Scan for the cell matching the given text and deliver its (X, Y) coordinate at center. 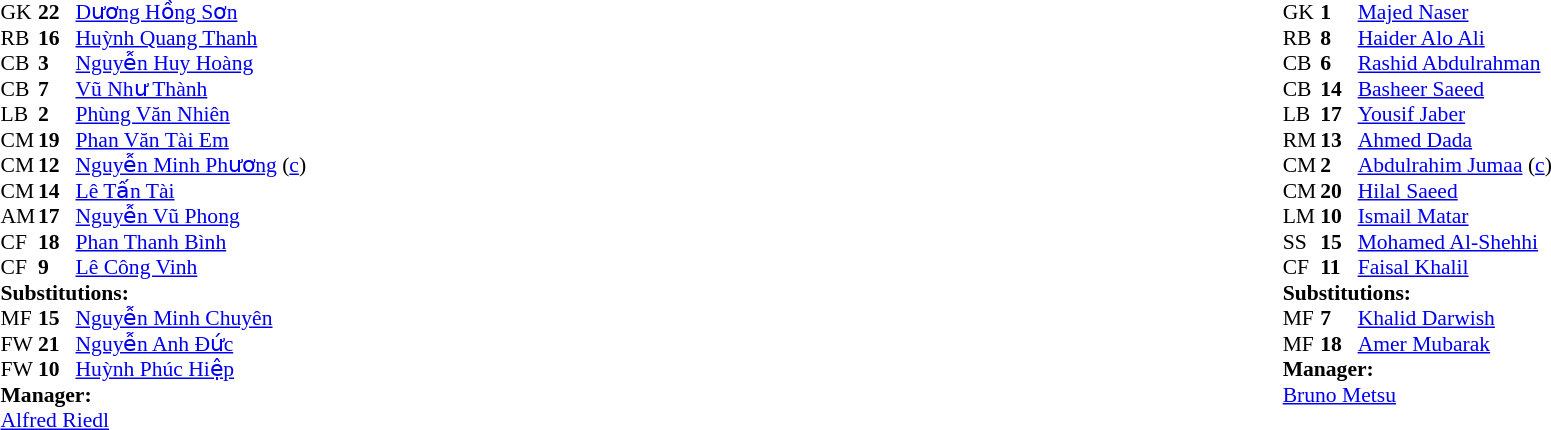
6 (1339, 63)
19 (57, 140)
9 (57, 267)
Nguyễn Anh Đức (192, 344)
Manager: (153, 395)
21 (57, 344)
Huỳnh Phúc Hiệp (192, 369)
Substitutions: (153, 293)
LM (1302, 217)
Vũ Như Thành (192, 89)
AM (19, 217)
Phùng Văn Nhiên (192, 115)
11 (1339, 267)
3 (57, 63)
SS (1302, 242)
Lê Tấn Tài (192, 191)
Nguyễn Vũ Phong (192, 217)
16 (57, 38)
Nguyễn Huy Hoàng (192, 63)
8 (1339, 38)
Phan Thanh Bình (192, 242)
22 (57, 13)
20 (1339, 191)
Phan Văn Tài Em (192, 140)
Dương Hồng Sơn (192, 13)
Nguyễn Minh Phương (c) (192, 165)
12 (57, 165)
RM (1302, 140)
Huỳnh Quang Thanh (192, 38)
Nguyễn Minh Chuyên (192, 319)
Lê Công Vinh (192, 267)
13 (1339, 140)
1 (1339, 13)
